Determine the (X, Y) coordinate at the center of the cell enclosing the given text.  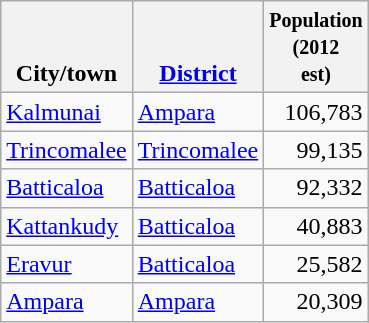
Population(2012est) (316, 47)
99,135 (316, 150)
20,309 (316, 302)
40,883 (316, 226)
Kalmunai (66, 112)
City/town (66, 47)
District (198, 47)
106,783 (316, 112)
92,332 (316, 188)
25,582 (316, 264)
Kattankudy (66, 226)
Eravur (66, 264)
